Capture the cell that displays the provided text and extract its (x, y) central coordinate. 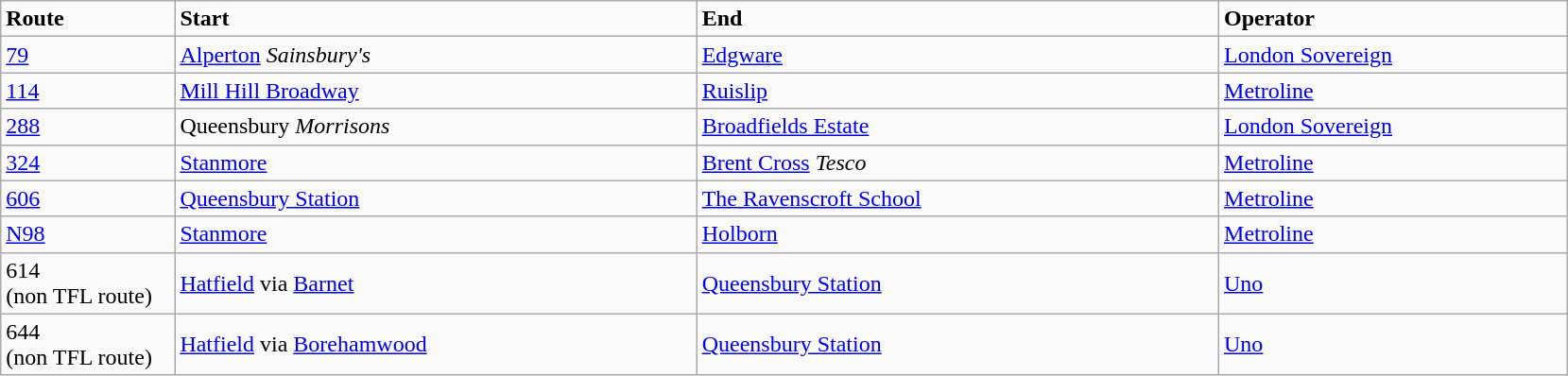
Ruislip (957, 91)
Brent Cross Tesco (957, 162)
79 (88, 55)
The Ravenscroft School (957, 198)
Route (88, 19)
644(non TFL route) (88, 344)
Holborn (957, 234)
324 (88, 162)
Alperton Sainsbury's (436, 55)
614(non TFL route) (88, 283)
Start (436, 19)
Broadfields Estate (957, 127)
606 (88, 198)
Mill Hill Broadway (436, 91)
114 (88, 91)
Edgware (957, 55)
Queensbury Morrisons (436, 127)
Operator (1393, 19)
End (957, 19)
N98 (88, 234)
Hatfield via Barnet (436, 283)
288 (88, 127)
Hatfield via Borehamwood (436, 344)
